Pinpoint the cell where the given text exists, returning its (X, Y) midpoint coordinate. 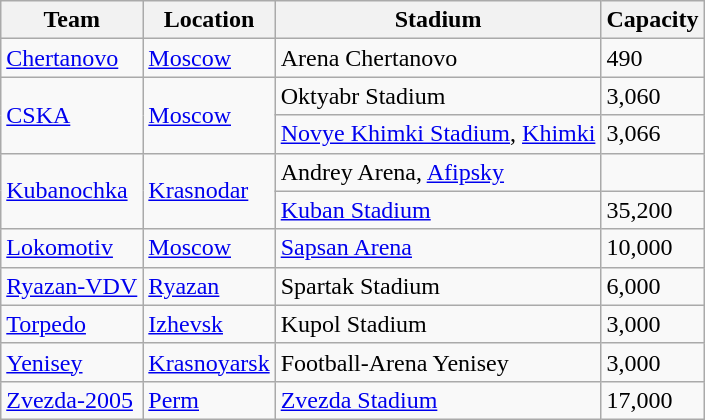
Capacity (652, 20)
Novye Khimki Stadium, Khimki (438, 134)
Ryazan-VDV (72, 286)
Lokomotiv (72, 248)
Chertanovo (72, 58)
6,000 (652, 286)
10,000 (652, 248)
Kupol Stadium (438, 324)
Andrey Arena, Afipsky (438, 172)
Team (72, 20)
Zvezda Stadium (438, 400)
Kubanochka (72, 191)
Torpedo (72, 324)
490 (652, 58)
Oktyabr Stadium (438, 96)
35,200 (652, 210)
Ryazan (209, 286)
Sapsan Arena (438, 248)
Stadium (438, 20)
3,066 (652, 134)
Kuban Stadium (438, 210)
Yenisey (72, 362)
Krasnoyarsk (209, 362)
Arena Chertanovo (438, 58)
Spartak Stadium (438, 286)
Krasnodar (209, 191)
Zvezda-2005 (72, 400)
CSKA (72, 115)
Football-Arena Yenisey (438, 362)
Izhevsk (209, 324)
Perm (209, 400)
Location (209, 20)
17,000 (652, 400)
3,060 (652, 96)
